Return (x, y) of the center of cell containing provided text 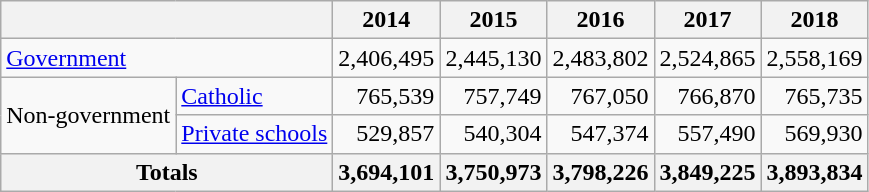
2014 (386, 20)
3,893,834 (814, 172)
767,050 (600, 96)
Catholic (254, 96)
765,539 (386, 96)
2018 (814, 20)
2,524,865 (708, 58)
765,735 (814, 96)
3,694,101 (386, 172)
3,750,973 (494, 172)
2016 (600, 20)
3,849,225 (708, 172)
2,445,130 (494, 58)
2,483,802 (600, 58)
569,930 (814, 134)
2,406,495 (386, 58)
547,374 (600, 134)
3,798,226 (600, 172)
757,749 (494, 96)
2017 (708, 20)
540,304 (494, 134)
Private schools (254, 134)
2,558,169 (814, 58)
557,490 (708, 134)
Totals (167, 172)
766,870 (708, 96)
529,857 (386, 134)
2015 (494, 20)
Non-government (88, 115)
Government (167, 58)
